Identify which cell holds the provided text, then report its [x, y] central coordinate. 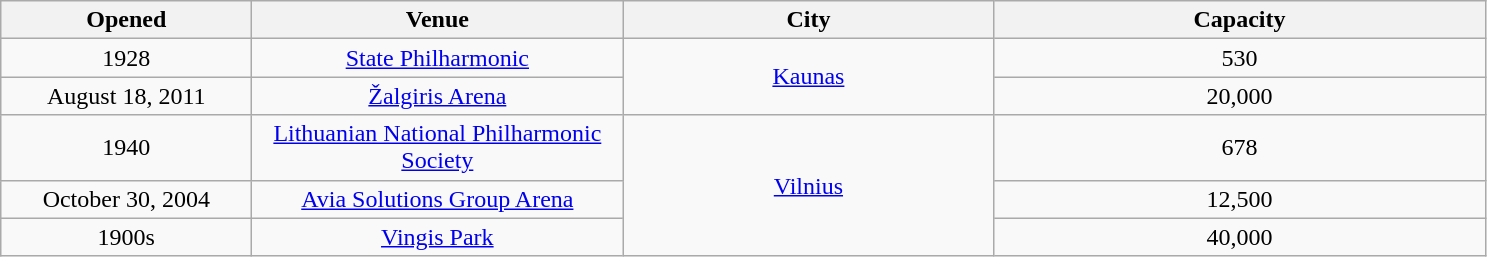
Avia Solutions Group Arena [438, 199]
530 [1240, 58]
1900s [126, 237]
678 [1240, 148]
Capacity [1240, 20]
August 18, 2011 [126, 96]
City [808, 20]
Opened [126, 20]
1940 [126, 148]
Žalgiris Arena [438, 96]
40,000 [1240, 237]
State Philharmonic [438, 58]
12,500 [1240, 199]
Vingis Park [438, 237]
20,000 [1240, 96]
1928 [126, 58]
Venue [438, 20]
Kaunas [808, 77]
October 30, 2004 [126, 199]
Lithuanian National Philharmonic Society [438, 148]
Vilnius [808, 186]
